Provide the (x, y) coordinate of the cell's center where the given text is located.  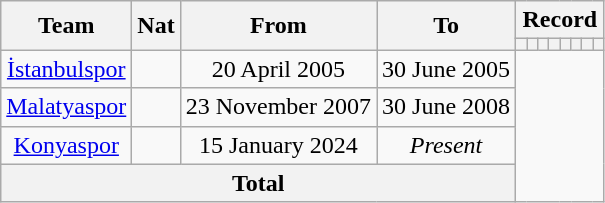
Record (560, 20)
İstanbulspor (66, 69)
Team (66, 26)
Present (446, 145)
Konyaspor (66, 145)
20 April 2005 (278, 69)
Malatyaspor (66, 107)
Nat (156, 26)
Total (258, 183)
From (278, 26)
To (446, 26)
30 June 2005 (446, 69)
23 November 2007 (278, 107)
30 June 2008 (446, 107)
15 January 2024 (278, 145)
